Determine the [X, Y] coordinate at the center of the cell enclosing the given text.  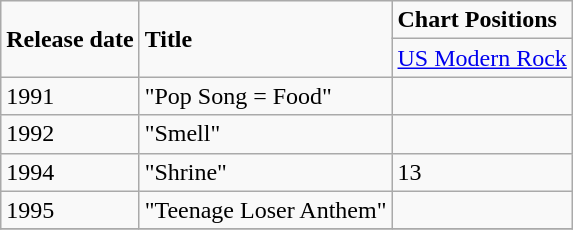
Title [266, 39]
1992 [70, 134]
"Shrine" [266, 172]
1995 [70, 210]
13 [482, 172]
"Teenage Loser Anthem" [266, 210]
Release date [70, 39]
Chart Positions [482, 20]
1991 [70, 96]
"Smell" [266, 134]
US Modern Rock [482, 58]
1994 [70, 172]
"Pop Song = Food" [266, 96]
